Determine the [x, y] coordinate at the center of the cell enclosing the given text.  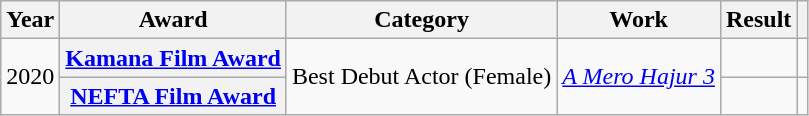
2020 [30, 77]
Award [174, 20]
Kamana Film Award [174, 58]
Work [639, 20]
NEFTA Film Award [174, 96]
A Mero Hajur 3 [639, 77]
Category [421, 20]
Result [758, 20]
Best Debut Actor (Female) [421, 77]
Year [30, 20]
